Identify which cell holds the provided text, then report its (x, y) central coordinate. 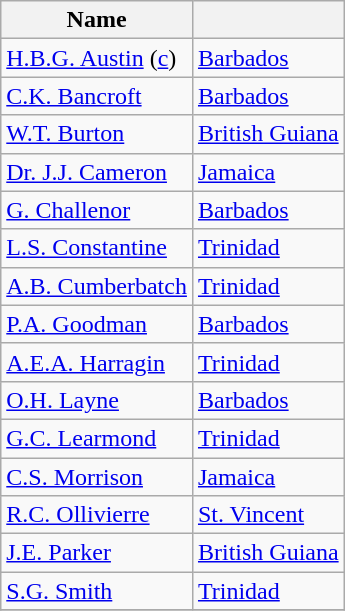
R.C. Ollivierre (97, 515)
A.B. Cumberbatch (97, 286)
S.G. Smith (97, 591)
C.K. Bancroft (97, 96)
Dr. J.J. Cameron (97, 172)
G.C. Learmond (97, 438)
C.S. Morrison (97, 477)
A.E.A. Harragin (97, 362)
J.E. Parker (97, 553)
W.T. Burton (97, 134)
H.B.G. Austin (c) (97, 58)
G. Challenor (97, 210)
Name (97, 20)
L.S. Constantine (97, 248)
P.A. Goodman (97, 324)
O.H. Layne (97, 400)
St. Vincent (268, 515)
